Return the (x, y) coordinate for the center point of the cell that contains the specified text.  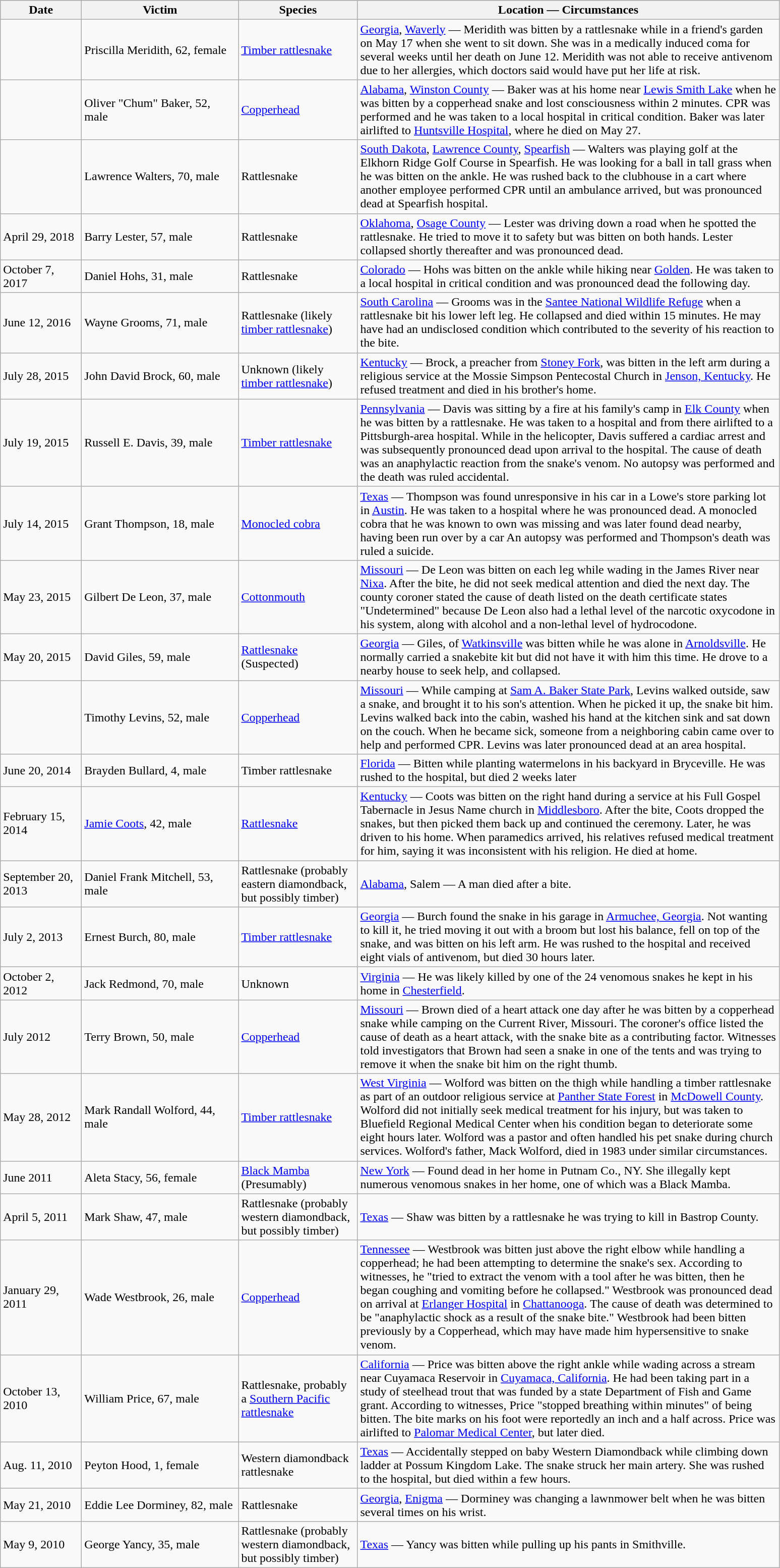
June 2011 (41, 1178)
July 28, 2015 (41, 376)
Location — Circumstances (568, 10)
William Price, 67, male (160, 1398)
Aleta Stacy, 56, female (160, 1178)
July 19, 2015 (41, 443)
Mark Shaw, 47, male (160, 1217)
April 5, 2011 (41, 1217)
Unknown (298, 984)
Species (298, 10)
Georgia, Enigma — Dorminey was changing a lawnmower belt when he was bitten several times on his wrist. (568, 1504)
George Yancy, 35, male (160, 1544)
Aug. 11, 2010 (41, 1465)
Oliver "Chum" Baker, 52, male (160, 110)
Lawrence Walters, 70, male (160, 177)
Jamie Coots, 42, male (160, 824)
Rattlesnake (likely timber rattlesnake) (298, 323)
October 13, 2010 (41, 1398)
Terry Brown, 50, male (160, 1037)
Texas — Yancy was bitten while pulling up his pants in Smithville. (568, 1544)
Date (41, 10)
John David Brock, 60, male (160, 376)
New York — Found dead in her home in Putnam Co., NY. She illegally kept numerous venomous snakes in her home, one of which was a Black Mamba. (568, 1178)
Jack Redmond, 70, male (160, 984)
February 15, 2014 (41, 824)
David Giles, 59, male (160, 657)
Daniel Frank Mitchell, 53, male (160, 884)
June 12, 2016 (41, 323)
April 29, 2018 (41, 237)
Brayden Bullard, 4, male (160, 771)
May 28, 2012 (41, 1117)
Russell E. Davis, 39, male (160, 443)
Rattlesnake (Suspected) (298, 657)
October 7, 2017 (41, 276)
Peyton Hood, 1, female (160, 1465)
Black Mamba (Presumably) (298, 1178)
Cottonmouth (298, 597)
May 23, 2015 (41, 597)
Monocled cobra (298, 523)
October 2, 2012 (41, 984)
Western diamondback rattlesnake (298, 1465)
Grant Thompson, 18, male (160, 523)
July 2012 (41, 1037)
Florida — Bitten while planting watermelons in his backyard in Bryceville. He was rushed to the hospital, but died 2 weeks later (568, 771)
Mark Randall Wolford, 44, male (160, 1117)
Alabama, Salem — A man died after a bite. (568, 884)
Rattlesnake, probably a Southern Pacific rattlesnake (298, 1398)
June 20, 2014 (41, 771)
Wayne Grooms, 71, male (160, 323)
Rattlesnake (probably eastern diamondback, but possibly timber) (298, 884)
Virginia — He was likely killed by one of the 24 venomous snakes he kept in his home in Chesterfield. (568, 984)
Gilbert De Leon, 37, male (160, 597)
Wade Westbrook, 26, male (160, 1298)
Barry Lester, 57, male (160, 237)
Ernest Burch, 80, male (160, 937)
May 20, 2015 (41, 657)
May 21, 2010 (41, 1504)
Unknown (likely timber rattlesnake) (298, 376)
Timothy Levins, 52, male (160, 717)
September 20, 2013 (41, 884)
Priscilla Meridith, 62, female (160, 49)
Eddie Lee Dorminey, 82, male (160, 1504)
May 9, 2010 (41, 1544)
January 29, 2011 (41, 1298)
July 2, 2013 (41, 937)
Daniel Hohs, 31, male (160, 276)
Texas — Shaw was bitten by a rattlesnake he was trying to kill in Bastrop County. (568, 1217)
Victim (160, 10)
July 14, 2015 (41, 523)
